Return (x, y) of the center of cell containing provided text 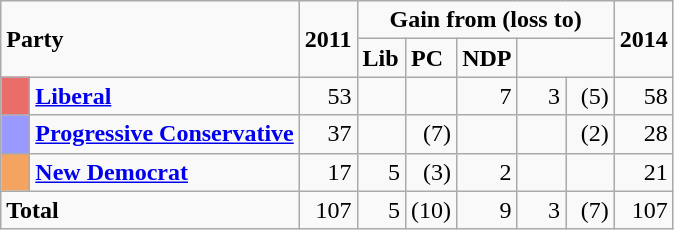
(2) (590, 134)
28 (644, 134)
Progressive Conservative (164, 134)
New Democrat (164, 172)
53 (328, 96)
(10) (432, 210)
7 (487, 96)
2 (487, 172)
(3) (432, 172)
2011 (328, 39)
Lib (382, 58)
37 (328, 134)
NDP (487, 58)
Party (150, 39)
Gain from (loss to) (486, 20)
2014 (644, 39)
Total (150, 210)
17 (328, 172)
9 (487, 210)
58 (644, 96)
21 (644, 172)
PC (432, 58)
Liberal (164, 96)
(5) (590, 96)
